Return [X, Y] of the center of cell containing provided text 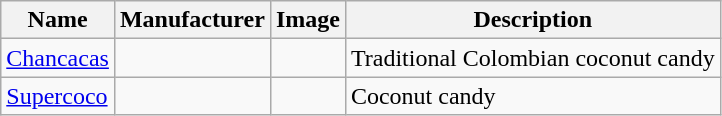
Description [532, 20]
Coconut candy [532, 96]
Image [308, 20]
Traditional Colombian coconut candy [532, 58]
Name [58, 20]
Manufacturer [192, 20]
Supercoco [58, 96]
Chancacas [58, 58]
